Output the (x, y) coordinate of the center of the cell containing the given text.  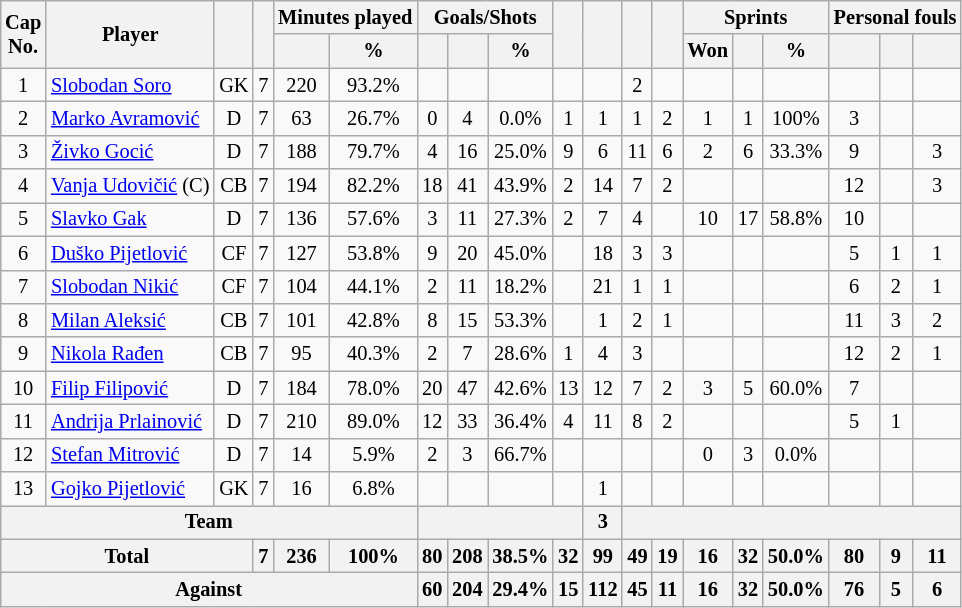
42.8% (374, 320)
95 (301, 354)
29.4% (521, 589)
5.9% (374, 455)
78.0% (374, 388)
36.4% (521, 421)
Team (208, 522)
38.5% (521, 556)
28.6% (521, 354)
25.0% (521, 152)
19 (667, 556)
21 (602, 287)
45 (637, 589)
44.1% (374, 287)
Andrija Prlainović (130, 421)
Milan Aleksić (130, 320)
45.0% (521, 253)
93.2% (374, 85)
220 (301, 85)
136 (301, 219)
Slobodan Soro (130, 85)
66.7% (521, 455)
42.6% (521, 388)
89.0% (374, 421)
47 (467, 388)
Duško Pijetlović (130, 253)
18.2% (521, 287)
26.7% (374, 118)
43.9% (521, 186)
Total (126, 556)
60 (432, 589)
Minutes played (345, 17)
76 (854, 589)
184 (301, 388)
Živko Gocić (130, 152)
79.7% (374, 152)
60.0% (796, 388)
53.8% (374, 253)
210 (301, 421)
58.8% (796, 219)
6.8% (374, 489)
101 (301, 320)
Slobodan Nikić (130, 287)
40.3% (374, 354)
104 (301, 287)
82.2% (374, 186)
194 (301, 186)
Goals/Shots (485, 17)
204 (467, 589)
33.3% (796, 152)
127 (301, 253)
Sprints (755, 17)
Gojko Pijetlović (130, 489)
57.6% (374, 219)
Player (130, 34)
63 (301, 118)
49 (637, 556)
41 (467, 186)
33 (467, 421)
Slavko Gak (130, 219)
17 (748, 219)
188 (301, 152)
Filip Filipović (130, 388)
112 (602, 589)
Against (208, 589)
27.3% (521, 219)
Nikola Rađen (130, 354)
Personal fouls (896, 17)
236 (301, 556)
Marko Avramović (130, 118)
208 (467, 556)
CapNo. (23, 34)
99 (602, 556)
53.3% (521, 320)
Won (707, 51)
Vanja Udovičić (C) (130, 186)
Stefan Mitrović (130, 455)
